Pinpoint the cell where the given text exists, returning its [X, Y] midpoint coordinate. 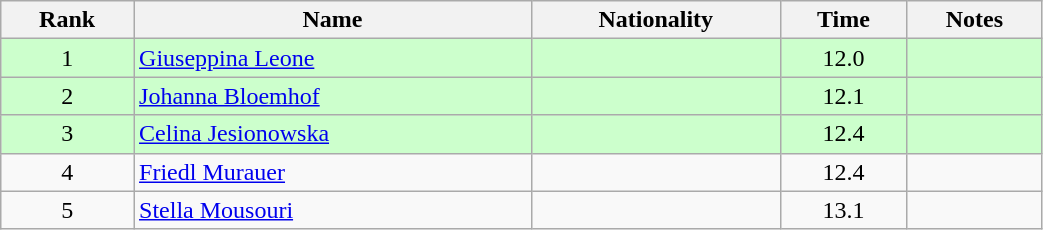
3 [68, 134]
12.0 [844, 58]
Stella Mousouri [333, 210]
Johanna Bloemhof [333, 96]
2 [68, 96]
Nationality [656, 20]
Time [844, 20]
12.1 [844, 96]
13.1 [844, 210]
1 [68, 58]
Celina Jesionowska [333, 134]
4 [68, 172]
Giuseppina Leone [333, 58]
Rank [68, 20]
Name [333, 20]
Friedl Murauer [333, 172]
5 [68, 210]
Notes [974, 20]
